Scan for the cell matching the given text and deliver its (X, Y) coordinate at center. 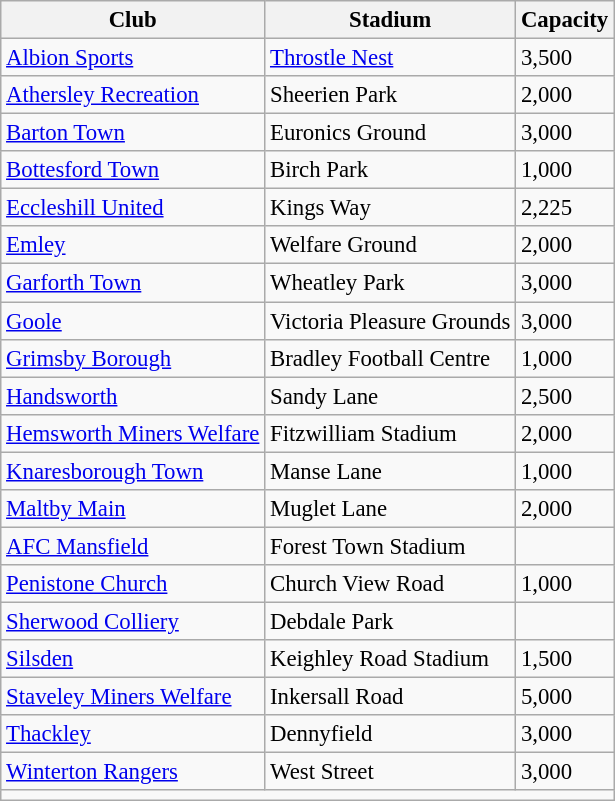
Sandy Lane (390, 396)
Winterton Rangers (133, 772)
Garforth Town (133, 283)
Penistone Church (133, 584)
Welfare Ground (390, 245)
Inkersall Road (390, 697)
Debdale Park (390, 621)
Birch Park (390, 170)
Emley (133, 245)
Club (133, 20)
Kings Way (390, 208)
2,500 (565, 396)
Grimsby Borough (133, 358)
Albion Sports (133, 58)
Hemsworth Miners Welfare (133, 433)
Sheerien Park (390, 95)
Knaresborough Town (133, 471)
Muglet Lane (390, 509)
Bradley Football Centre (390, 358)
Bottesford Town (133, 170)
Church View Road (390, 584)
Barton Town (133, 133)
Wheatley Park (390, 283)
3,500 (565, 58)
Staveley Miners Welfare (133, 697)
Sherwood Colliery (133, 621)
1,500 (565, 659)
Euronics Ground (390, 133)
Athersley Recreation (133, 95)
Capacity (565, 20)
Dennyfield (390, 734)
Forest Town Stadium (390, 546)
West Street (390, 772)
Victoria Pleasure Grounds (390, 321)
5,000 (565, 697)
Goole (133, 321)
Stadium (390, 20)
Keighley Road Stadium (390, 659)
Maltby Main (133, 509)
Thackley (133, 734)
Eccleshill United (133, 208)
2,225 (565, 208)
Throstle Nest (390, 58)
Silsden (133, 659)
AFC Mansfield (133, 546)
Fitzwilliam Stadium (390, 433)
Handsworth (133, 396)
Manse Lane (390, 471)
